Output the (X, Y) coordinate of the center of the cell containing the given text.  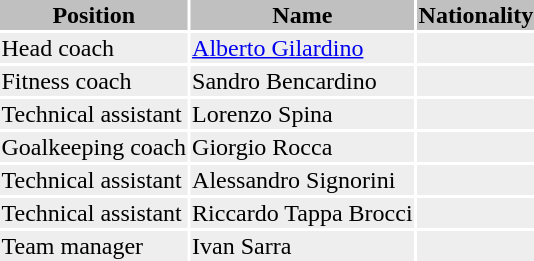
Team manager (94, 246)
Sandro Bencardino (302, 81)
Lorenzo Spina (302, 114)
Giorgio Rocca (302, 147)
Position (94, 15)
Head coach (94, 48)
Name (302, 15)
Alessandro Signorini (302, 180)
Goalkeeping coach (94, 147)
Riccardo Tappa Brocci (302, 213)
Fitness coach (94, 81)
Ivan Sarra (302, 246)
Alberto Gilardino (302, 48)
